Locate the cell with the specified text and output its [X, Y] center coordinate. 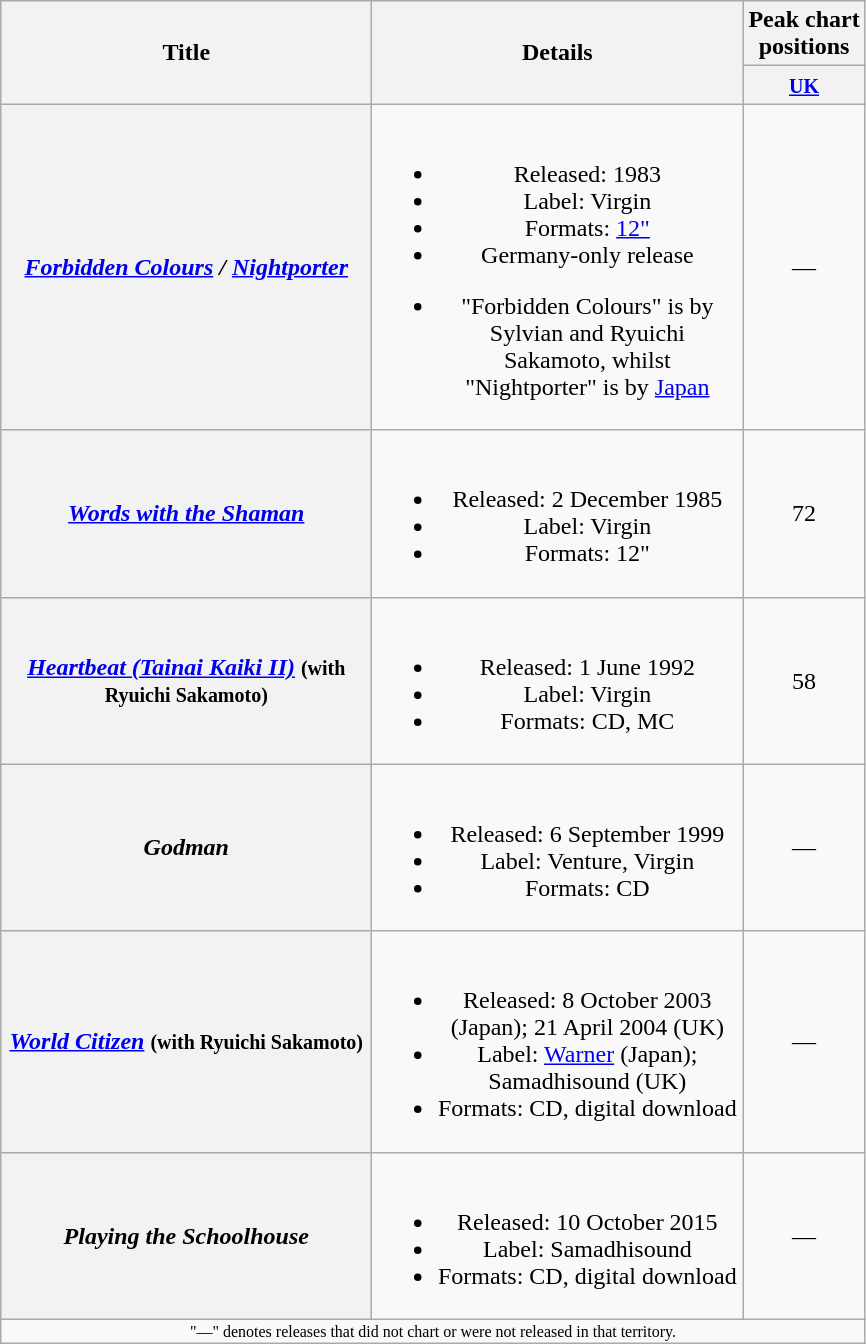
Released: 6 September 1999Label: Venture, VirginFormats: CD [558, 848]
Title [186, 52]
Words with the Shaman [186, 514]
"—" denotes releases that did not chart or were not released in that territory. [433, 1331]
World Citizen (with Ryuichi Sakamoto) [186, 1042]
Forbidden Colours / Nightporter [186, 267]
Details [558, 52]
Released: 1 June 1992Label: VirginFormats: CD, MC [558, 680]
58 [804, 680]
UK [804, 85]
Heartbeat (Tainai Kaiki II) (with Ryuichi Sakamoto) [186, 680]
72 [804, 514]
Released: 8 October 2003 (Japan); 21 April 2004 (UK)Label: Warner (Japan); Samadhisound (UK)Formats: CD, digital download [558, 1042]
Released: 2 December 1985Label: VirginFormats: 12" [558, 514]
Released: 1983Label: VirginFormats: 12"Germany-only release"Forbidden Colours" is by Sylvian and Ryuichi Sakamoto, whilst "Nightporter" is by Japan [558, 267]
Godman [186, 848]
Playing the Schoolhouse [186, 1236]
Peak chartpositions [804, 34]
Released: 10 October 2015Label: SamadhisoundFormats: CD, digital download [558, 1236]
